Locate the cell with the specified text and output its [x, y] center coordinate. 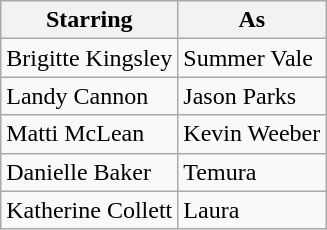
Brigitte Kingsley [90, 58]
Danielle Baker [90, 172]
Jason Parks [252, 96]
Landy Cannon [90, 96]
Summer Vale [252, 58]
Matti McLean [90, 134]
Katherine Collett [90, 210]
Starring [90, 20]
As [252, 20]
Kevin Weeber [252, 134]
Laura [252, 210]
Temura [252, 172]
